Output the [x, y] coordinate of the center of the cell containing the given text.  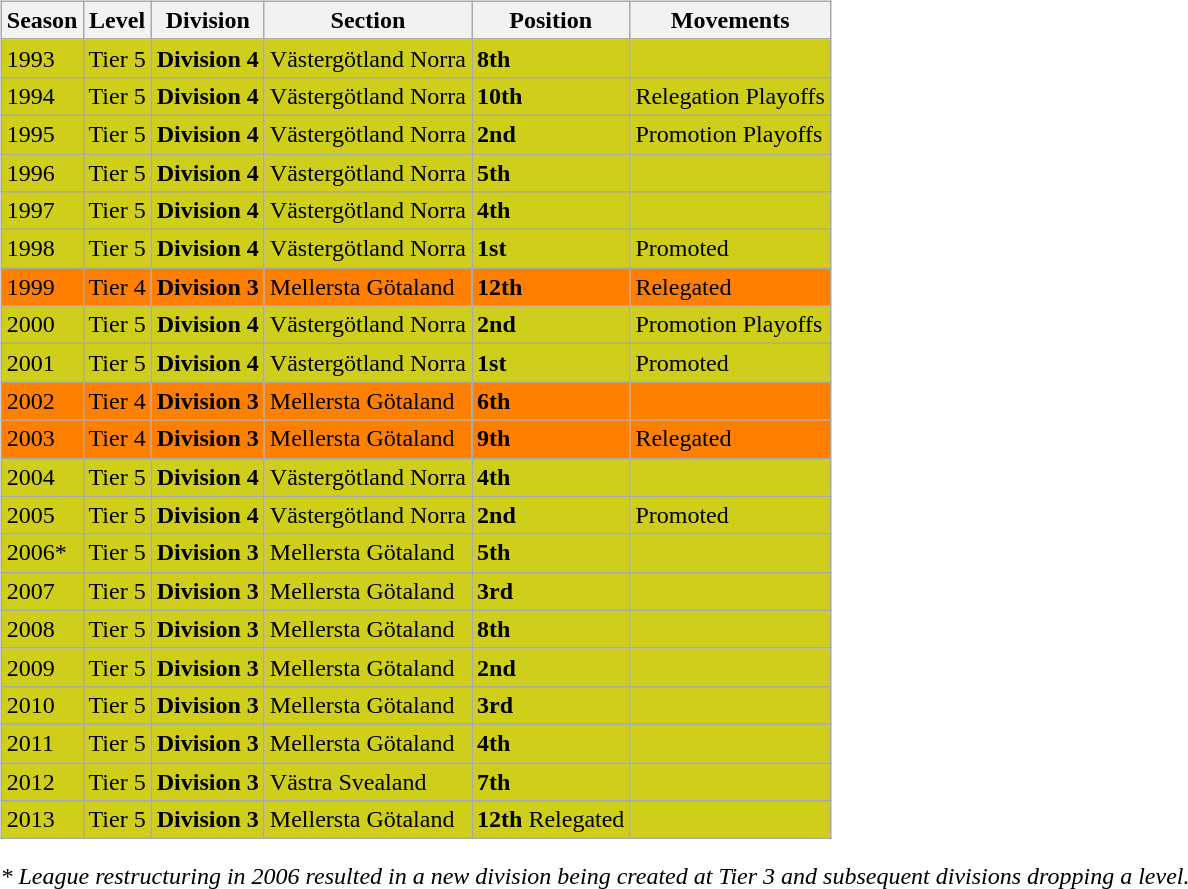
12th Relegated [551, 820]
Division [208, 20]
7th [551, 781]
Västra Svealand [368, 781]
2011 [42, 743]
2000 [42, 325]
2007 [42, 591]
9th [551, 439]
1998 [42, 249]
1996 [42, 173]
6th [551, 401]
1994 [42, 96]
2012 [42, 781]
2009 [42, 667]
Position [551, 20]
10th [551, 96]
2001 [42, 363]
2008 [42, 629]
2003 [42, 439]
2002 [42, 401]
1997 [42, 211]
12th [551, 287]
Level [117, 20]
2013 [42, 820]
2005 [42, 515]
2006* [42, 553]
1993 [42, 58]
2004 [42, 477]
1995 [42, 134]
Movements [730, 20]
Season [42, 20]
Relegation Playoffs [730, 96]
1999 [42, 287]
Section [368, 20]
2010 [42, 705]
